Capture the cell that displays the provided text and extract its [x, y] central coordinate. 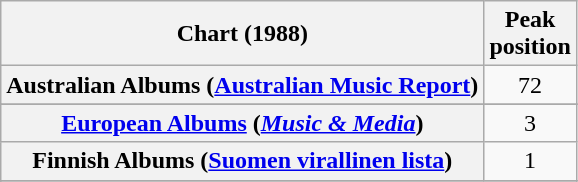
European Albums (Music & Media) [242, 123]
Chart (1988) [242, 34]
Finnish Albums (Suomen virallinen lista) [242, 161]
Peakposition [530, 34]
1 [530, 161]
3 [530, 123]
72 [530, 85]
Australian Albums (Australian Music Report) [242, 85]
